Provide the (X, Y) coordinate of the cell's center where the given text is located.  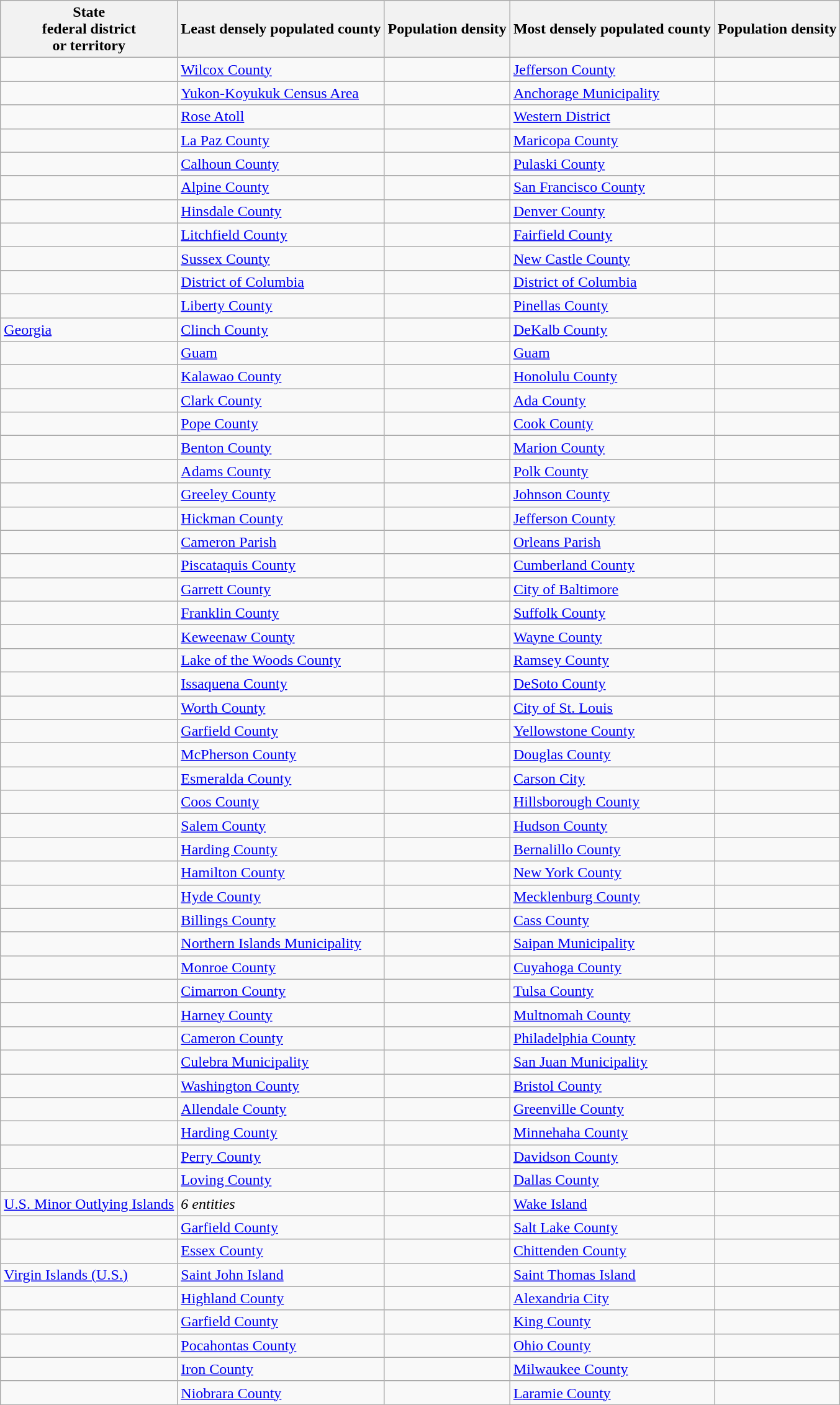
Saint Thomas Island (612, 1275)
DeKalb County (612, 330)
Saint John Island (281, 1275)
Least densely populated county (281, 29)
Johnson County (612, 495)
Wayne County (612, 636)
Billings County (281, 920)
Keweenaw County (281, 636)
Tulsa County (612, 991)
Allendale County (281, 1109)
Lake of the Woods County (281, 660)
Greeley County (281, 495)
Salem County (281, 826)
Litchfield County (281, 235)
Pope County (281, 424)
McPherson County (281, 755)
Niobrara County (281, 1393)
Dallas County (612, 1180)
Cass County (612, 920)
Laramie County (612, 1393)
King County (612, 1322)
Milwaukee County (612, 1369)
Pinellas County (612, 305)
Minnehaha County (612, 1133)
Issaquena County (281, 684)
Georgia (89, 330)
Clark County (281, 400)
City of St. Louis (612, 707)
Washington County (281, 1086)
San Francisco County (612, 187)
Bristol County (612, 1086)
Most densely populated county (612, 29)
Calhoun County (281, 164)
La Paz County (281, 140)
Highland County (281, 1298)
San Juan Municipality (612, 1062)
Fairfield County (612, 235)
Hickman County (281, 518)
Culebra Municipality (281, 1062)
Virgin Islands (U.S.) (89, 1275)
Honolulu County (612, 377)
Cook County (612, 424)
Hyde County (281, 897)
Hamilton County (281, 873)
Orleans Parish (612, 542)
Coos County (281, 802)
Cameron County (281, 1038)
Philadelphia County (612, 1038)
Mecklenburg County (612, 897)
Piscataquis County (281, 566)
Salt Lake County (612, 1227)
Pulaski County (612, 164)
Douglas County (612, 755)
Anchorage Municipality (612, 93)
Pocahontas County (281, 1345)
Yellowstone County (612, 731)
Kalawao County (281, 377)
Ramsey County (612, 660)
Garrett County (281, 589)
Ohio County (612, 1345)
Rose Atoll (281, 117)
Marion County (612, 448)
Worth County (281, 707)
6 entities (281, 1204)
Sussex County (281, 258)
Chittenden County (612, 1251)
Monroe County (281, 967)
Hillsborough County (612, 802)
Hinsdale County (281, 211)
Liberty County (281, 305)
Wilcox County (281, 70)
Maricopa County (612, 140)
Esmeralda County (281, 779)
Alpine County (281, 187)
U.S. Minor Outlying Islands (89, 1204)
Adams County (281, 471)
City of Baltimore (612, 589)
Ada County (612, 400)
Benton County (281, 448)
State federal district or territory (89, 29)
DeSoto County (612, 684)
Cimarron County (281, 991)
Loving County (281, 1180)
Harney County (281, 1014)
Greenville County (612, 1109)
Bernalillo County (612, 849)
Western District (612, 117)
Yukon-Koyukuk Census Area (281, 93)
Suffolk County (612, 613)
Polk County (612, 471)
Carson City (612, 779)
Denver County (612, 211)
New York County (612, 873)
Cameron Parish (281, 542)
Essex County (281, 1251)
Cuyahoga County (612, 967)
New Castle County (612, 258)
Hudson County (612, 826)
Perry County (281, 1157)
Davidson County (612, 1157)
Wake Island (612, 1204)
Clinch County (281, 330)
Cumberland County (612, 566)
Alexandria City (612, 1298)
Multnomah County (612, 1014)
Franklin County (281, 613)
Iron County (281, 1369)
Saipan Municipality (612, 944)
Northern Islands Municipality (281, 944)
